Output the [X, Y] coordinate of the center of the cell containing the given text.  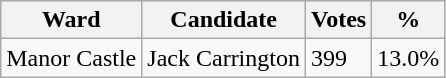
13.0% [408, 58]
% [408, 20]
Jack Carrington [224, 58]
Candidate [224, 20]
Manor Castle [72, 58]
Ward [72, 20]
399 [338, 58]
Votes [338, 20]
